Pinpoint the cell where the given text exists, returning its [x, y] midpoint coordinate. 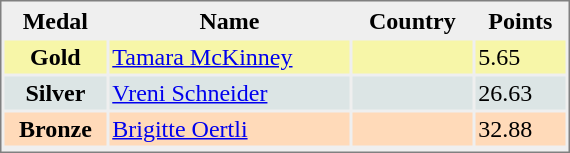
Brigitte Oertli [229, 128]
Gold [55, 56]
Bronze [55, 128]
Points [520, 20]
Medal [55, 20]
5.65 [520, 56]
Tamara McKinney [229, 56]
Vreni Schneider [229, 92]
32.88 [520, 128]
Country [413, 20]
Silver [55, 92]
26.63 [520, 92]
Name [229, 20]
